Capture the cell that displays the provided text and extract its (X, Y) central coordinate. 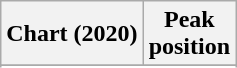
Peak position (189, 34)
Chart (2020) (72, 34)
